Extract the (X, Y) coordinate from the center of the cell holding the provided text.  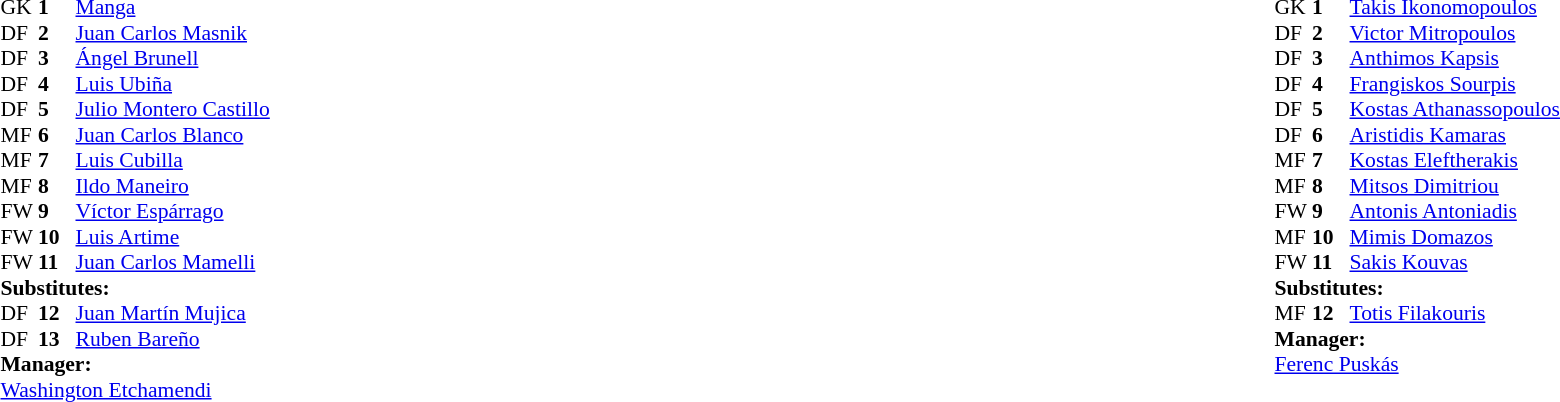
Ángel Brunell (173, 59)
Juan Carlos Mamelli (173, 263)
Mimis Domazos (1455, 237)
Aristidis Kamaras (1455, 135)
Frangiskos Sourpis (1455, 84)
Anthimos Kapsis (1455, 59)
Ildo Maneiro (173, 186)
Juan Carlos Blanco (173, 135)
Víctor Espárrago (173, 211)
Kostas Eleftherakis (1455, 161)
Kostas Athanassopoulos (1455, 109)
Sakis Kouvas (1455, 263)
Victor Mitropoulos (1455, 33)
Mitsos Dimitriou (1455, 186)
Luis Cubilla (173, 161)
Juan Martín Mujica (173, 313)
Ferenc Puskás (1418, 365)
Luis Artime (173, 237)
Juan Carlos Masnik (173, 33)
Luis Ubiña (173, 84)
Totis Filakouris (1455, 313)
13 (57, 339)
Julio Montero Castillo (173, 109)
Antonis Antoniadis (1455, 211)
Ruben Bareño (173, 339)
